Pinpoint the cell where the given text exists, returning its [X, Y] midpoint coordinate. 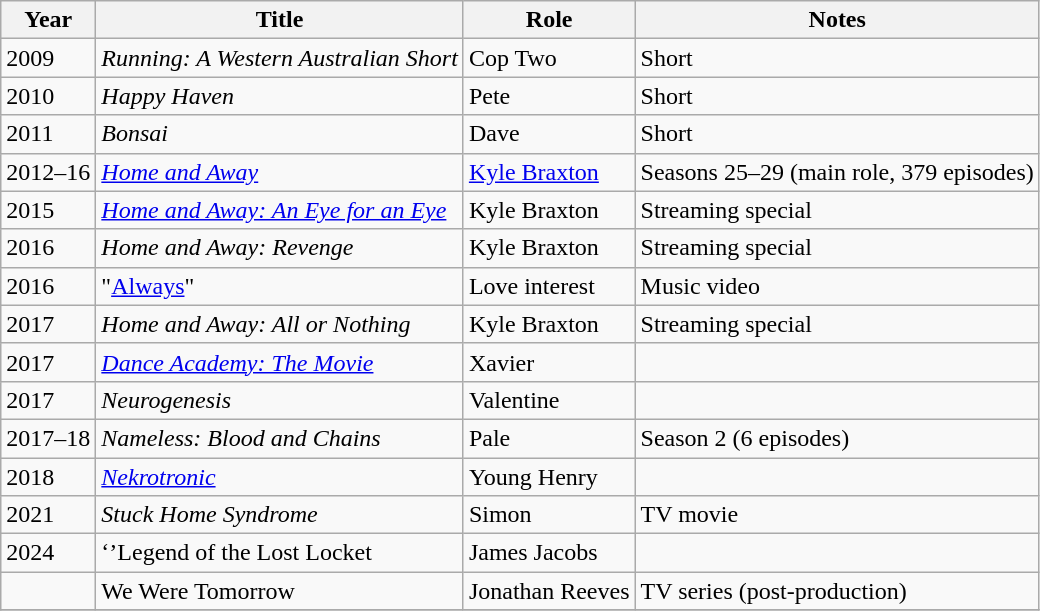
Love interest [549, 286]
Cop Two [549, 58]
2012–16 [48, 172]
Music video [837, 286]
Home and Away: An Eye for an Eye [280, 210]
2011 [48, 134]
Valentine [549, 400]
Dance Academy: The Movie [280, 362]
2017–18 [48, 438]
Neurogenesis [280, 400]
Title [280, 20]
Role [549, 20]
Jonathan Reeves [549, 591]
Bonsai [280, 134]
Seasons 25–29 (main role, 379 episodes) [837, 172]
Dave [549, 134]
2018 [48, 477]
‘’Legend of the Lost Locket [280, 553]
Simon [549, 515]
Nameless: Blood and Chains [280, 438]
2015 [48, 210]
Home and Away: All or Nothing [280, 324]
Young Henry [549, 477]
2009 [48, 58]
"Always" [280, 286]
Xavier [549, 362]
Home and Away [280, 172]
2021 [48, 515]
Nekrotronic [280, 477]
Year [48, 20]
Running: A Western Australian Short [280, 58]
TV series (post-production) [837, 591]
Stuck Home Syndrome [280, 515]
Happy Haven [280, 96]
Pale [549, 438]
Notes [837, 20]
2010 [48, 96]
Season 2 (6 episodes) [837, 438]
2024 [48, 553]
We Were Tomorrow [280, 591]
Home and Away: Revenge [280, 248]
James Jacobs [549, 553]
Pete [549, 96]
TV movie [837, 515]
